Return (x, y) of the center of cell containing provided text 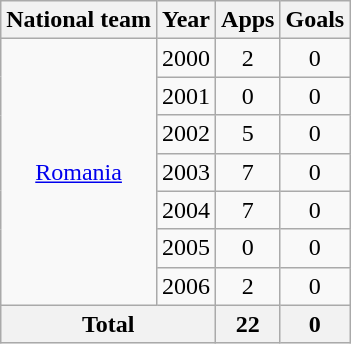
Goals (315, 20)
2005 (186, 248)
Total (108, 324)
2002 (186, 134)
22 (248, 324)
2000 (186, 58)
2003 (186, 172)
Romania (79, 172)
2004 (186, 210)
Apps (248, 20)
2006 (186, 286)
Year (186, 20)
5 (248, 134)
National team (79, 20)
2001 (186, 96)
